Find where the given text appears and provide that cell's center as [X, Y] coordinate. 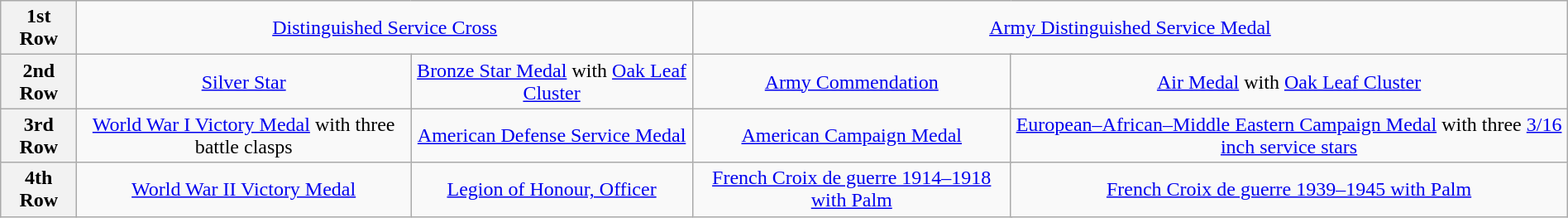
World War II Victory Medal [244, 189]
Air Medal with Oak Leaf Cluster [1288, 81]
Army Commendation [852, 81]
American Campaign Medal [852, 136]
American Defense Service Medal [552, 136]
3rd Row [39, 136]
Silver Star [244, 81]
Legion of Honour, Officer [552, 189]
2nd Row [39, 81]
French Croix de guerre 1939–1945 with Palm [1288, 189]
European–African–Middle Eastern Campaign Medal with three 3/16 inch service stars [1288, 136]
Distinguished Service Cross [385, 28]
World War I Victory Medal with three battle clasps [244, 136]
1st Row [39, 28]
Army Distinguished Service Medal [1131, 28]
French Croix de guerre 1914–1918 with Palm [852, 189]
Bronze Star Medal with Oak Leaf Cluster [552, 81]
4th Row [39, 189]
